For the text-containing cell, return its midpoint in [X, Y] coordinate format. 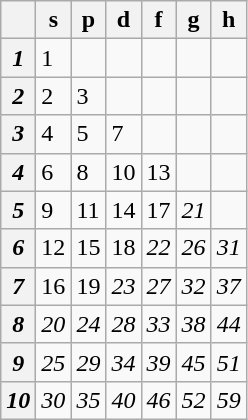
59 [228, 400]
35 [88, 400]
18 [124, 248]
45 [194, 362]
21 [194, 210]
28 [124, 324]
16 [54, 286]
32 [194, 286]
14 [124, 210]
17 [158, 210]
g [194, 20]
52 [194, 400]
24 [88, 324]
11 [88, 210]
25 [54, 362]
d [124, 20]
20 [54, 324]
39 [158, 362]
23 [124, 286]
27 [158, 286]
h [228, 20]
p [88, 20]
30 [54, 400]
40 [124, 400]
12 [54, 248]
15 [88, 248]
26 [194, 248]
51 [228, 362]
33 [158, 324]
44 [228, 324]
46 [158, 400]
31 [228, 248]
34 [124, 362]
19 [88, 286]
22 [158, 248]
f [158, 20]
37 [228, 286]
38 [194, 324]
s [54, 20]
29 [88, 362]
13 [158, 172]
